Extract the [x, y] coordinate from the center of the cell holding the provided text.  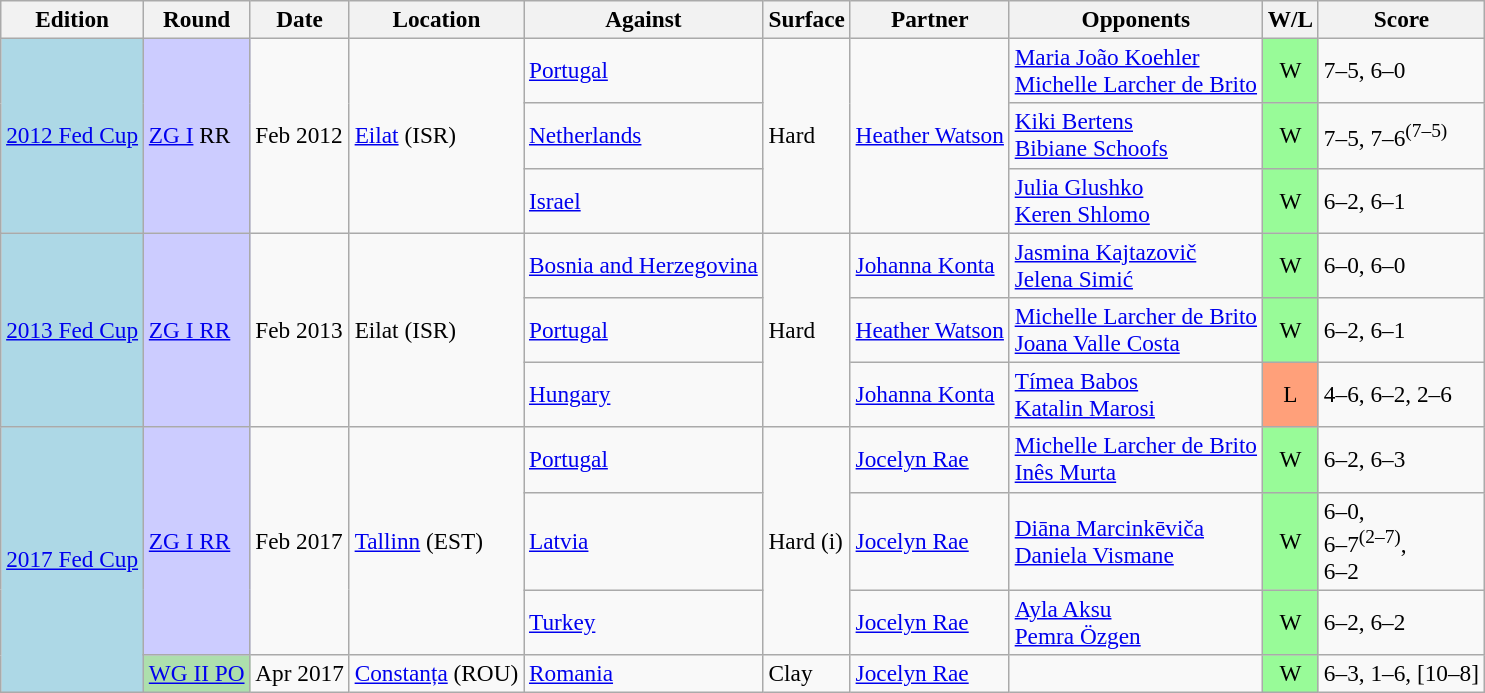
6–0, 6–0 [1401, 264]
Partner [930, 19]
2017 Fed Cup [72, 560]
Feb 2013 [300, 329]
Latvia [644, 541]
Michelle Larcher de Brito Joana Valle Costa [1136, 330]
Michelle Larcher de Brito Inês Murta [1136, 460]
Clay [806, 673]
WG II PO [196, 673]
Feb 2012 [300, 135]
7–5, 6–0 [1401, 70]
Round [196, 19]
Julia Glushko Keren Shlomo [1136, 200]
L [1290, 394]
Edition [72, 19]
Opponents [1136, 19]
Tímea Babos Katalin Marosi [1136, 394]
Constanța (ROU) [436, 673]
6–3, 1–6, [10–8] [1401, 673]
Hungary [644, 394]
7–5, 7–6(7–5) [1401, 136]
Date [300, 19]
Turkey [644, 622]
Against [644, 19]
Tallinn (EST) [436, 541]
2012 Fed Cup [72, 135]
Kiki Bertens Bibiane Schoofs [1136, 136]
W/L [1290, 19]
Surface [806, 19]
Jasmina Kajtazovič Jelena Simić [1136, 264]
Ayla Aksu Pemra Özgen [1136, 622]
Apr 2017 [300, 673]
Israel [644, 200]
6–2, 6–2 [1401, 622]
Bosnia and Herzegovina [644, 264]
Diāna Marcinkēviča Daniela Vismane [1136, 541]
Maria João Koehler Michelle Larcher de Brito [1136, 70]
4–6, 6–2, 2–6 [1401, 394]
Feb 2017 [300, 541]
2013 Fed Cup [72, 329]
6–0, 6–7(2–7), 6–2 [1401, 541]
Hard (i) [806, 541]
Netherlands [644, 136]
Location [436, 19]
6–2, 6–3 [1401, 460]
Romania [644, 673]
Score [1401, 19]
